Pinpoint the cell where the given text exists, returning its [x, y] midpoint coordinate. 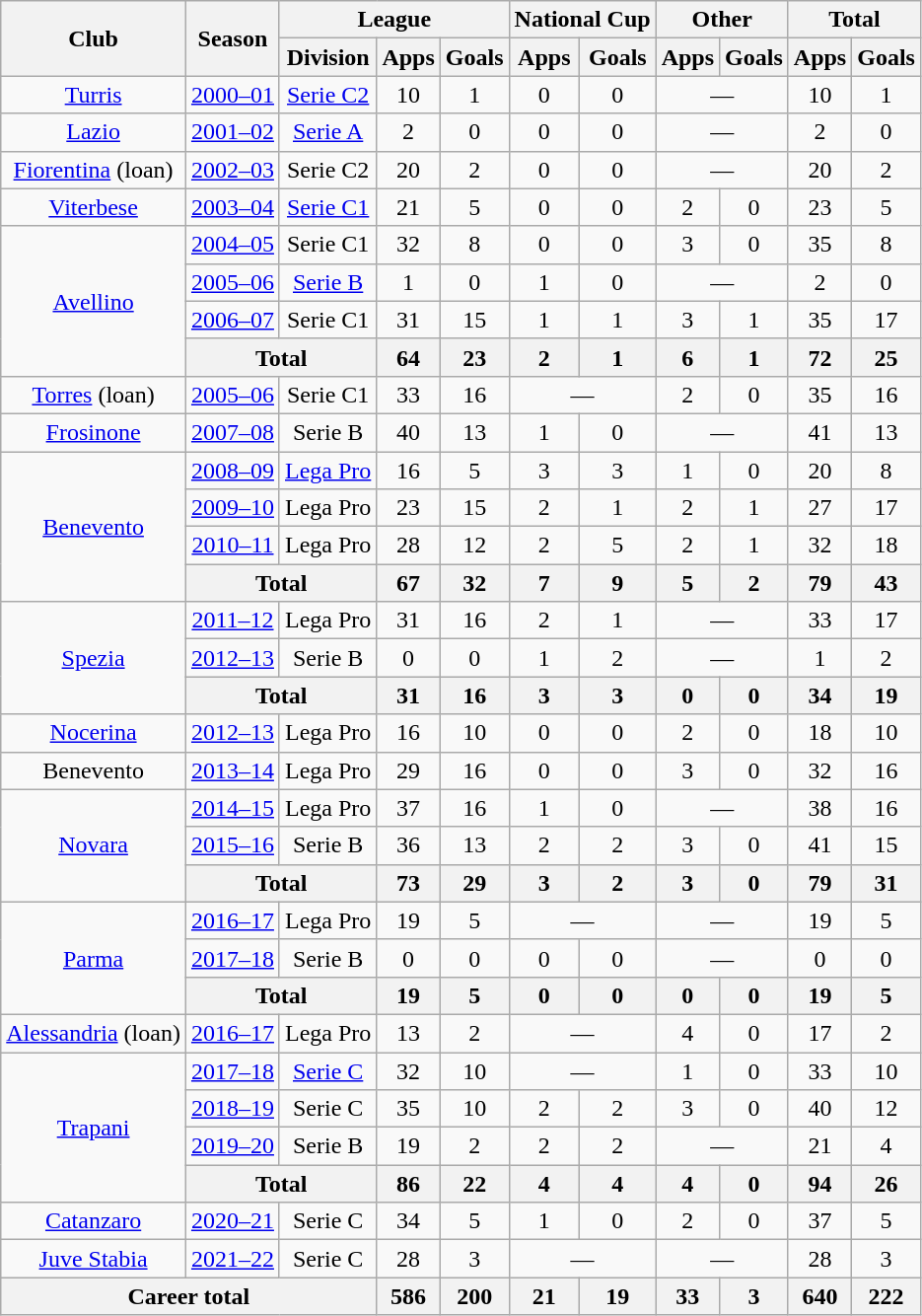
73 [408, 883]
Season [233, 38]
Other [722, 20]
Frosinone [94, 432]
Juve Stabia [94, 1259]
22 [474, 1184]
2015–16 [233, 845]
2008–09 [233, 471]
Club [94, 38]
25 [887, 357]
9 [618, 583]
586 [408, 1296]
38 [819, 808]
36 [408, 845]
2002–03 [233, 170]
2011–12 [233, 621]
6 [687, 357]
Lazio [94, 132]
43 [887, 583]
222 [887, 1296]
2000–01 [233, 95]
Fiorentina (loan) [94, 170]
Career total [189, 1296]
67 [408, 583]
2020–21 [233, 1221]
Turris [94, 95]
64 [408, 357]
Torres (loan) [94, 395]
2001–02 [233, 132]
2009–10 [233, 508]
Trapani [94, 1127]
2013–14 [233, 770]
Serie A [327, 132]
Nocerina [94, 733]
26 [887, 1184]
72 [819, 357]
2007–08 [233, 432]
2004–05 [233, 245]
2018–19 [233, 1109]
86 [408, 1184]
2021–22 [233, 1259]
27 [819, 508]
Alessandria (loan) [94, 1033]
2006–07 [233, 320]
Avellino [94, 301]
2019–20 [233, 1146]
Catanzaro [94, 1221]
Novara [94, 845]
Parma [94, 958]
640 [819, 1296]
2014–15 [233, 808]
Spezia [94, 658]
7 [544, 583]
94 [819, 1184]
2010–11 [233, 546]
Division [327, 57]
Viterbese [94, 207]
200 [474, 1296]
League [394, 20]
2003–04 [233, 207]
National Cup [582, 20]
